Return the (X, Y) coordinate for the center point of the cell that contains the specified text.  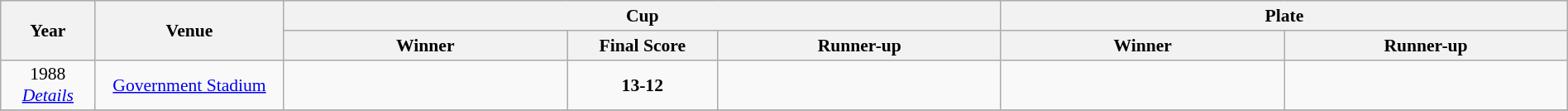
Cup (642, 16)
Year (48, 30)
Final Score (643, 46)
Government Stadium (189, 84)
13-12 (643, 84)
Plate (1284, 16)
Venue (189, 30)
1988 Details (48, 84)
